Search for the cell housing the specified text and yield its [X, Y] center coordinate. 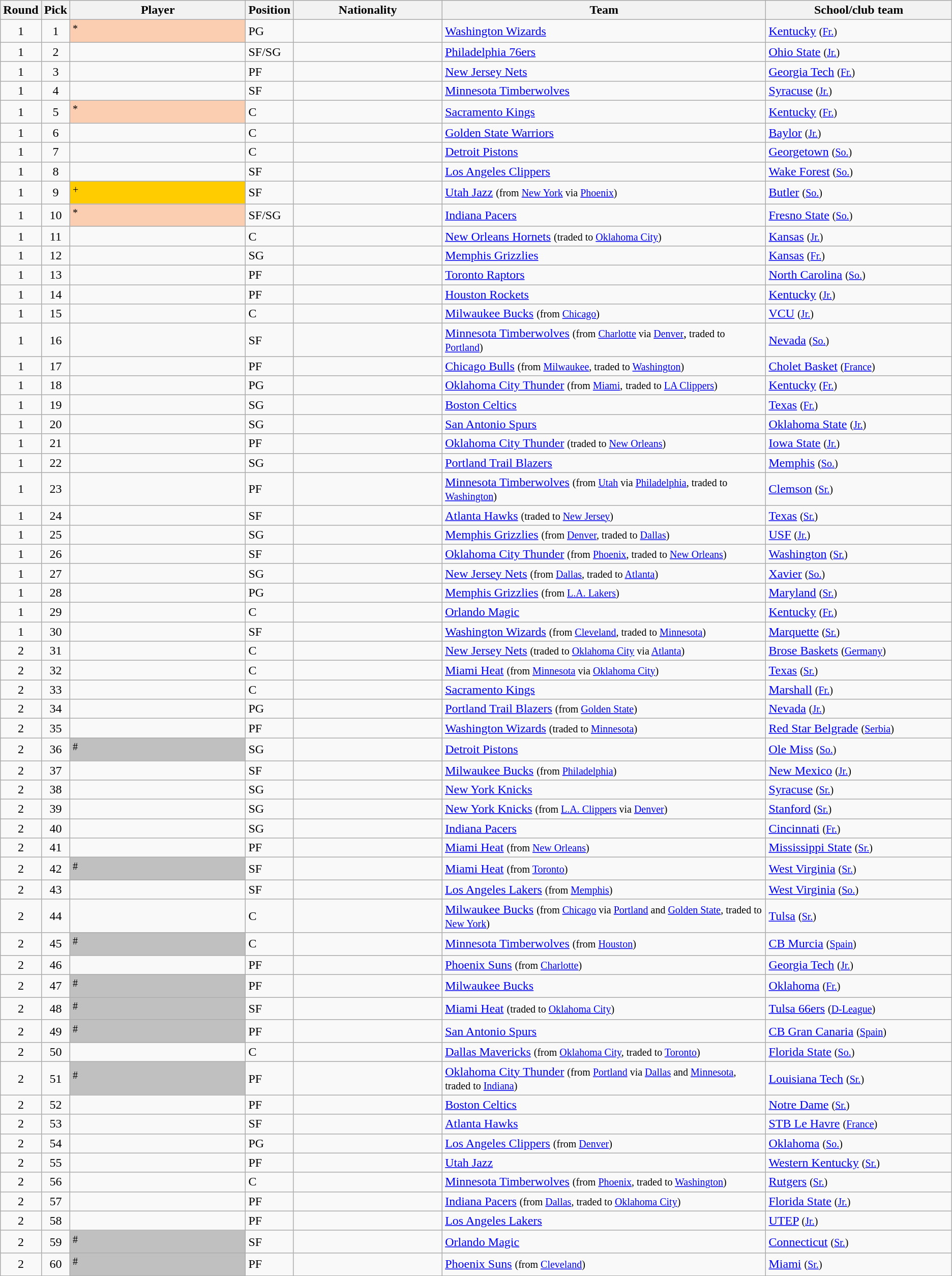
Chicago Bulls (from Milwaukee, traded to Washington) [604, 366]
43 [55, 889]
Washington Wizards [604, 32]
23 [55, 489]
CB Murcia (Spain) [858, 944]
Oklahoma State (Jr.) [858, 424]
Memphis Grizzlies [604, 255]
Xavier (So.) [858, 573]
Texas (Fr.) [858, 405]
10 [55, 216]
Florida State (So.) [858, 1052]
17 [55, 366]
+ [158, 192]
Oklahoma City Thunder (from Miami, traded to LA Clippers) [604, 385]
New York Knicks [604, 790]
15 [55, 314]
West Virginia (So.) [858, 889]
Houston Rockets [604, 294]
Memphis Grizzlies (from L.A. Lakers) [604, 592]
Stanford (Sr.) [858, 809]
52 [55, 1105]
25 [55, 535]
36 [55, 750]
Pick [55, 10]
Washington Wizards (traded to Minnesota) [604, 728]
Tulsa (Sr.) [858, 915]
Rutgers (Sr.) [858, 1182]
18 [55, 385]
New Jersey Nets (from Dallas, traded to Atlanta) [604, 573]
Atlanta Hawks [604, 1124]
Minnesota Timberwolves (from Charlotte via Denver, traded to Portland) [604, 340]
New York Knicks (from L.A. Clippers via Denver) [604, 809]
Philadelphia 76ers [604, 52]
Miami (Sr.) [858, 1264]
Milwaukee Bucks (from Philadelphia) [604, 770]
Minnesota Timberwolves (from Houston) [604, 944]
Oklahoma City Thunder (from Portland via Dallas and Minnesota, traded to Indiana) [604, 1078]
Kansas (Fr.) [858, 255]
49 [55, 1031]
28 [55, 592]
Kentucky (Jr.) [858, 294]
37 [55, 770]
Nevada (Jr.) [858, 709]
Ohio State (Jr.) [858, 52]
West Virginia (Sr.) [858, 869]
Mississippi State (Sr.) [858, 848]
54 [55, 1143]
21 [55, 443]
19 [55, 405]
VCU (Jr.) [858, 314]
Milwaukee Bucks (from Chicago via Portland and Golden State, traded to New York) [604, 915]
Fresno State (So.) [858, 216]
31 [55, 651]
Miami Heat (from Toronto) [604, 869]
Clemson (Sr.) [858, 489]
59 [55, 1242]
Georgetown (So.) [858, 152]
New Jersey Nets [604, 71]
8 [55, 171]
Minnesota Timberwolves (from Utah via Philadelphia, traded to Washington) [604, 489]
Player [158, 10]
Portland Trail Blazers (from Golden State) [604, 709]
Oklahoma (So.) [858, 1143]
51 [55, 1078]
Golden State Warriors [604, 133]
Brose Baskets (Germany) [858, 651]
Nationality [368, 10]
20 [55, 424]
Washington Wizards (from Cleveland, traded to Minnesota) [604, 632]
Utah Jazz (from New York via Phoenix) [604, 192]
12 [55, 255]
14 [55, 294]
Western Kentucky (Sr.) [858, 1163]
Toronto Raptors [604, 275]
Florida State (Jr.) [858, 1201]
USF (Jr.) [858, 535]
3 [55, 71]
Milwaukee Bucks [604, 986]
Utah Jazz [604, 1163]
Team [604, 10]
13 [55, 275]
Phoenix Suns (from Cleveland) [604, 1264]
56 [55, 1182]
UTEP (Jr.) [858, 1221]
6 [55, 133]
35 [55, 728]
Syracuse (Sr.) [858, 790]
48 [55, 1009]
30 [55, 632]
Indiana Pacers (from Dallas, traded to Oklahoma City) [604, 1201]
Los Angeles Clippers [604, 171]
North Carolina (So.) [858, 275]
45 [55, 944]
Butler (So.) [858, 192]
42 [55, 869]
27 [55, 573]
Tulsa 66ers (D-League) [858, 1009]
38 [55, 790]
24 [55, 515]
11 [55, 236]
Oklahoma City Thunder (traded to New Orleans) [604, 443]
Baylor (Jr.) [858, 133]
Dallas Mavericks (from Oklahoma City, traded to Toronto) [604, 1052]
60 [55, 1264]
4 [55, 91]
55 [55, 1163]
29 [55, 612]
Nevada (So.) [858, 340]
STB Le Havre (France) [858, 1124]
58 [55, 1221]
Marshall (Fr.) [858, 690]
16 [55, 340]
Position [270, 10]
New Jersey Nets (traded to Oklahoma City via Atlanta) [604, 651]
Miami Heat (from Minnesota via Oklahoma City) [604, 670]
40 [55, 828]
Miami Heat (traded to Oklahoma City) [604, 1009]
Wake Forest (So.) [858, 171]
Washington (Sr.) [858, 554]
New Mexico (Jr.) [858, 770]
Kansas (Jr.) [858, 236]
Cincinnati (Fr.) [858, 828]
41 [55, 848]
Atlanta Hawks (traded to New Jersey) [604, 515]
Iowa State (Jr.) [858, 443]
32 [55, 670]
Louisiana Tech (Sr.) [858, 1078]
Memphis (So.) [858, 463]
Round [21, 10]
Ole Miss (So.) [858, 750]
Milwaukee Bucks (from Chicago) [604, 314]
Minnesota Timberwolves (from Phoenix, traded to Washington) [604, 1182]
CB Gran Canaria (Spain) [858, 1031]
47 [55, 986]
57 [55, 1201]
9 [55, 192]
39 [55, 809]
Minnesota Timberwolves [604, 91]
Portland Trail Blazers [604, 463]
5 [55, 112]
Connecticut (Sr.) [858, 1242]
Oklahoma City Thunder (from Phoenix, traded to New Orleans) [604, 554]
33 [55, 690]
26 [55, 554]
Syracuse (Jr.) [858, 91]
22 [55, 463]
53 [55, 1124]
Los Angeles Lakers (from Memphis) [604, 889]
Notre Dame (Sr.) [858, 1105]
Cholet Basket (France) [858, 366]
School/club team [858, 10]
50 [55, 1052]
Georgia Tech (Fr.) [858, 71]
Maryland (Sr.) [858, 592]
Marquette (Sr.) [858, 632]
Memphis Grizzlies (from Denver, traded to Dallas) [604, 535]
34 [55, 709]
Los Angeles Lakers [604, 1221]
44 [55, 915]
46 [55, 965]
Oklahoma (Fr.) [858, 986]
7 [55, 152]
New Orleans Hornets (traded to Oklahoma City) [604, 236]
Los Angeles Clippers (from Denver) [604, 1143]
Georgia Tech (Jr.) [858, 965]
Phoenix Suns (from Charlotte) [604, 965]
Miami Heat (from New Orleans) [604, 848]
Red Star Belgrade (Serbia) [858, 728]
